For the text-containing cell, return its midpoint in [X, Y] coordinate format. 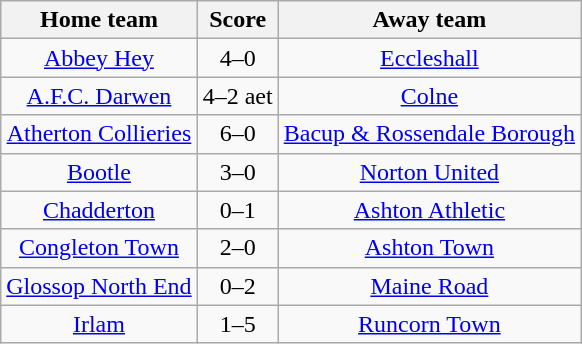
Bootle [99, 172]
Score [238, 20]
Runcorn Town [429, 324]
Norton United [429, 172]
A.F.C. Darwen [99, 96]
2–0 [238, 248]
1–5 [238, 324]
Congleton Town [99, 248]
Irlam [99, 324]
4–2 aet [238, 96]
3–0 [238, 172]
Home team [99, 20]
Chadderton [99, 210]
Maine Road [429, 286]
Colne [429, 96]
Bacup & Rossendale Borough [429, 134]
Glossop North End [99, 286]
Abbey Hey [99, 58]
Atherton Collieries [99, 134]
0–1 [238, 210]
0–2 [238, 286]
Away team [429, 20]
Ashton Town [429, 248]
Ashton Athletic [429, 210]
Eccleshall [429, 58]
4–0 [238, 58]
6–0 [238, 134]
